Scan for the cell matching the given text and deliver its [x, y] coordinate at center. 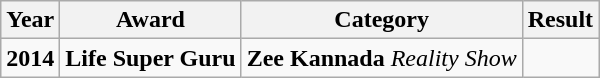
Zee Kannada Reality Show [382, 58]
Result [560, 20]
Award [150, 20]
Category [382, 20]
2014 [30, 58]
Year [30, 20]
Life Super Guru [150, 58]
